Identify which cell holds the provided text, then report its (X, Y) central coordinate. 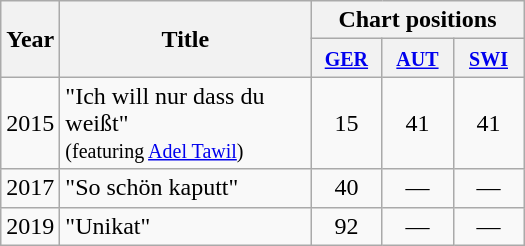
"So schön kaputt" (186, 188)
GER (346, 58)
92 (346, 226)
"Ich will nur dass du weißt"(featuring Adel Tawil) (186, 123)
40 (346, 188)
2015 (30, 123)
2019 (30, 226)
Chart positions (418, 20)
AUT (418, 58)
15 (346, 123)
2017 (30, 188)
"Unikat" (186, 226)
SWI (488, 58)
Year (30, 39)
Title (186, 39)
